Return the [X, Y] coordinate for the center point of the cell that contains the specified text.  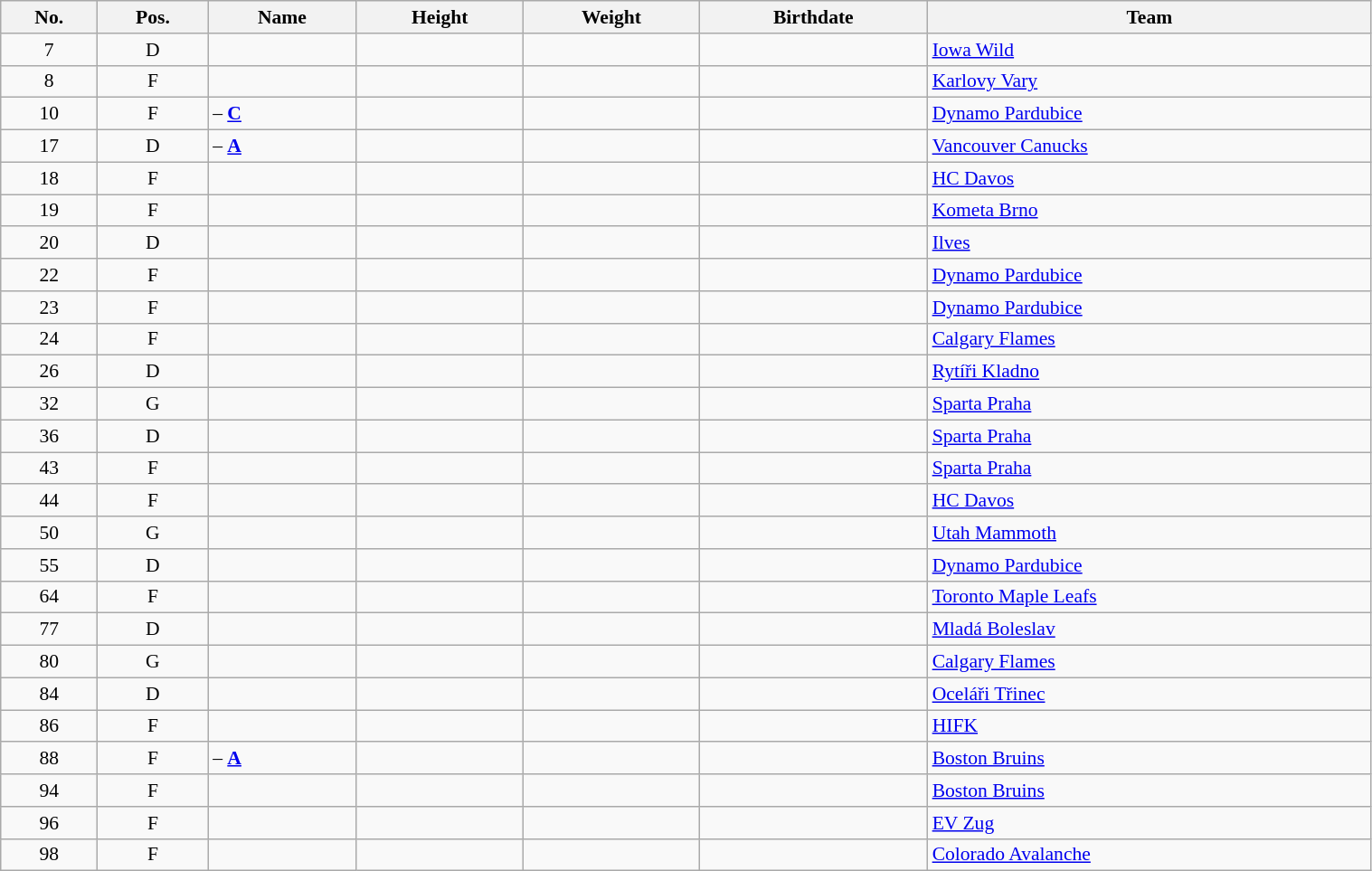
22 [49, 275]
44 [49, 501]
8 [49, 81]
Toronto Maple Leafs [1150, 597]
50 [49, 533]
Birthdate [813, 17]
80 [49, 662]
96 [49, 823]
18 [49, 178]
84 [49, 694]
20 [49, 243]
Weight [611, 17]
23 [49, 308]
Karlovy Vary [1150, 81]
Colorado Avalanche [1150, 855]
10 [49, 114]
43 [49, 469]
HIFK [1150, 726]
32 [49, 404]
26 [49, 372]
No. [49, 17]
19 [49, 211]
88 [49, 759]
Team [1150, 17]
55 [49, 565]
Iowa Wild [1150, 50]
Pos. [153, 17]
36 [49, 436]
64 [49, 597]
94 [49, 791]
24 [49, 339]
Utah Mammoth [1150, 533]
86 [49, 726]
Vancouver Canucks [1150, 147]
77 [49, 630]
Rytíři Kladno [1150, 372]
Oceláři Třinec [1150, 694]
17 [49, 147]
– C [282, 114]
EV Zug [1150, 823]
Mladá Boleslav [1150, 630]
Height [440, 17]
Kometa Brno [1150, 211]
98 [49, 855]
Name [282, 17]
Ilves [1150, 243]
7 [49, 50]
